Pinpoint the cell where the given text exists, returning its [X, Y] midpoint coordinate. 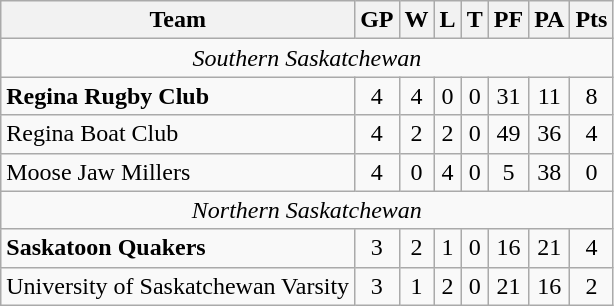
Team [178, 20]
PF [508, 20]
Southern Saskatchewan [307, 58]
Regina Rugby Club [178, 96]
36 [550, 134]
W [416, 20]
8 [592, 96]
PA [550, 20]
Saskatoon Quakers [178, 248]
Regina Boat Club [178, 134]
University of Saskatchewan Varsity [178, 286]
T [474, 20]
Moose Jaw Millers [178, 172]
Northern Saskatchewan [307, 210]
49 [508, 134]
5 [508, 172]
38 [550, 172]
31 [508, 96]
L [448, 20]
Pts [592, 20]
GP [377, 20]
11 [550, 96]
